Scan for the cell matching the given text and deliver its [x, y] coordinate at center. 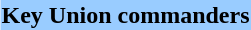
Key Union commanders [126, 15]
